Find where the given text appears and provide that cell's center as (X, Y) coordinate. 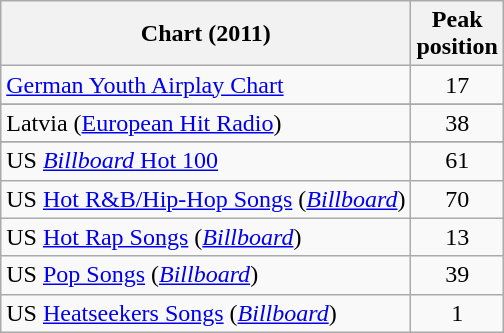
Peakposition (457, 34)
US Hot Rap Songs (Billboard) (206, 237)
61 (457, 161)
Chart (2011) (206, 34)
German Youth Airplay Chart (206, 85)
70 (457, 199)
US Heatseekers Songs (Billboard) (206, 313)
US Pop Songs (Billboard) (206, 275)
38 (457, 123)
39 (457, 275)
17 (457, 85)
1 (457, 313)
US Hot R&B/Hip-Hop Songs (Billboard) (206, 199)
13 (457, 237)
Latvia (European Hit Radio) (206, 123)
US Billboard Hot 100 (206, 161)
